Locate the cell with the specified text and output its [x, y] center coordinate. 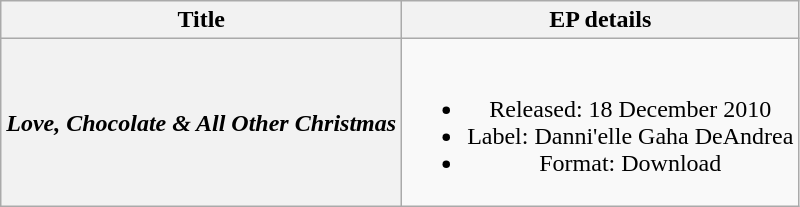
Love, Chocolate & All Other Christmas [202, 122]
Title [202, 20]
EP details [600, 20]
Released: 18 December 2010Label: Danni'elle Gaha DeAndreaFormat: Download [600, 122]
